Pinpoint the cell where the given text exists, returning its (x, y) midpoint coordinate. 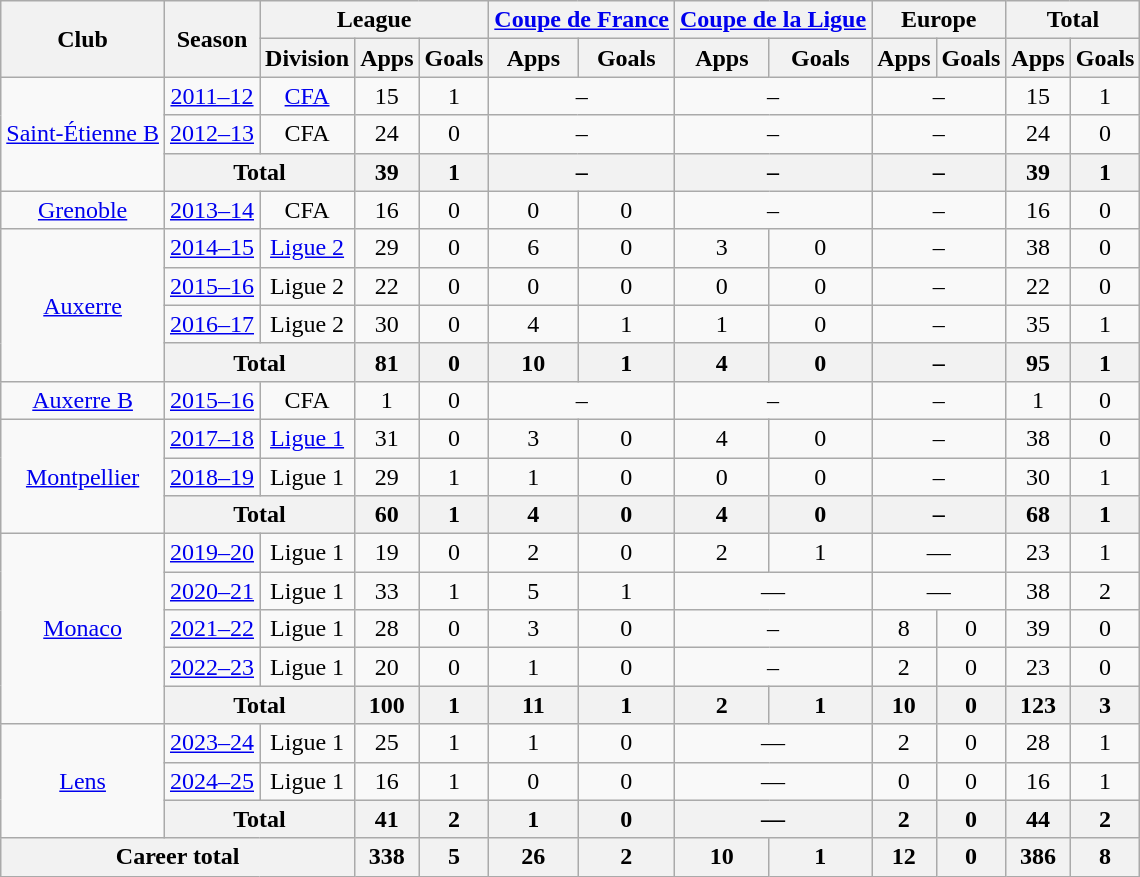
100 (387, 705)
33 (387, 591)
Grenoble (83, 210)
81 (387, 362)
60 (387, 515)
Coupe de la Ligue (774, 20)
2023–24 (212, 743)
35 (1038, 324)
Montpellier (83, 476)
2022–23 (212, 667)
2011–12 (212, 96)
League (374, 20)
Saint-Étienne B (83, 134)
25 (387, 743)
Career total (178, 857)
386 (1038, 857)
20 (387, 667)
2018–19 (212, 477)
2012–13 (212, 134)
2017–18 (212, 438)
Auxerre (83, 305)
31 (387, 438)
2020–21 (212, 591)
26 (534, 857)
2016–17 (212, 324)
338 (387, 857)
2013–14 (212, 210)
68 (1038, 515)
11 (534, 705)
Europe (939, 20)
2021–22 (212, 629)
Coupe de France (582, 20)
Lens (83, 781)
2024–25 (212, 781)
12 (904, 857)
Club (83, 39)
95 (1038, 362)
Season (212, 39)
2019–20 (212, 553)
Division (308, 58)
Monaco (83, 629)
6 (534, 248)
19 (387, 553)
41 (387, 819)
123 (1038, 705)
2014–15 (212, 248)
44 (1038, 819)
Auxerre B (83, 400)
